Extract the [X, Y] coordinate from the center of the cell holding the provided text.  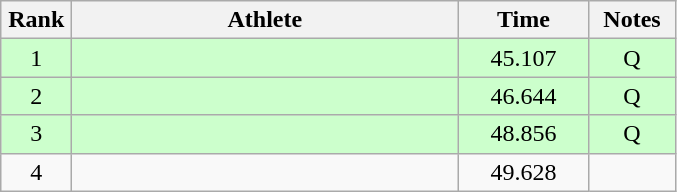
Time [524, 20]
45.107 [524, 58]
1 [36, 58]
4 [36, 172]
Athlete [265, 20]
49.628 [524, 172]
Rank [36, 20]
2 [36, 96]
3 [36, 134]
48.856 [524, 134]
Notes [632, 20]
46.644 [524, 96]
